Pinpoint the cell where the given text exists, returning its (x, y) midpoint coordinate. 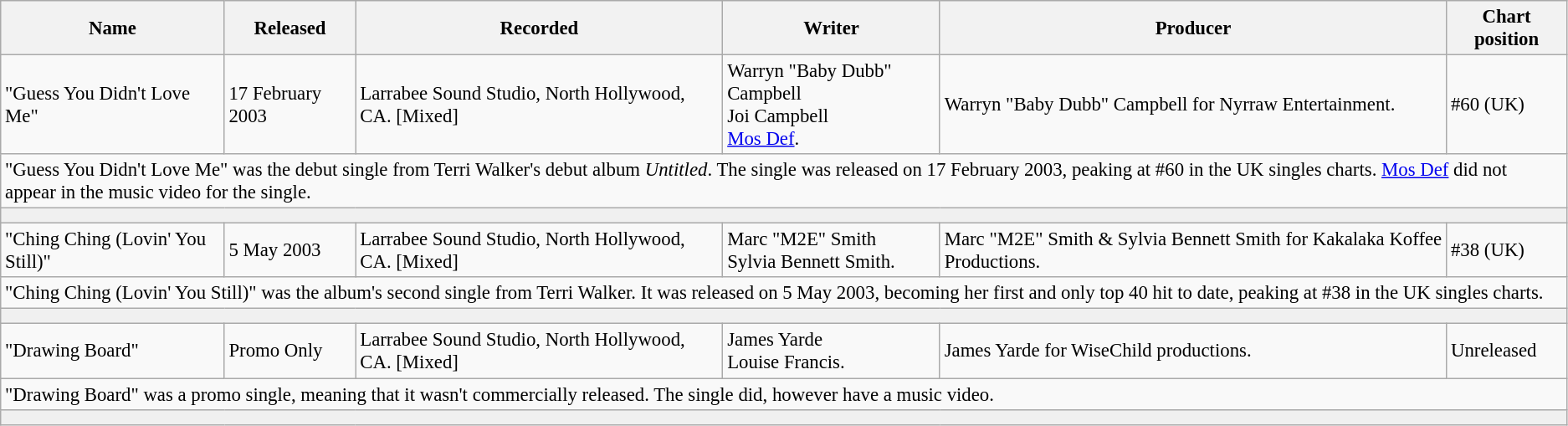
Promo Only (290, 352)
"Drawing Board" was a promo single, meaning that it wasn't commercially released. The single did, however have a music video. (784, 394)
Recorded (539, 28)
Chart position (1507, 28)
17 February 2003 (290, 105)
Released (290, 28)
#60 (UK) (1507, 105)
James Yarde Louise Francis. (832, 352)
Unreleased (1507, 352)
Marc "M2E" Smith Sylvia Bennett Smith. (832, 251)
Warryn "Baby Dubb" Campbell for Nyrraw Entertainment. (1193, 105)
Writer (832, 28)
Warryn "Baby Dubb" Campbell Joi Campbell Mos Def. (832, 105)
"Drawing Board" (112, 352)
Marc "M2E" Smith & Sylvia Bennett Smith for Kakalaka Koffee Productions. (1193, 251)
"Ching Ching (Lovin' You Still)" (112, 251)
James Yarde for WiseChild productions. (1193, 352)
#38 (UK) (1507, 251)
Name (112, 28)
"Guess You Didn't Love Me" (112, 105)
5 May 2003 (290, 251)
Producer (1193, 28)
